Determine the [X, Y] coordinate at the center of the cell enclosing the given text.  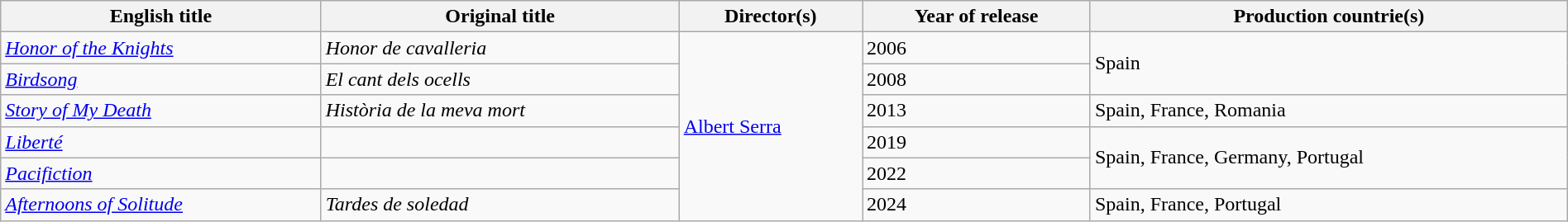
Year of release [977, 17]
2022 [977, 173]
Pacifiction [160, 173]
Tardes de soledad [500, 205]
Spain, France, Portugal [1328, 205]
Production countrie(s) [1328, 17]
Director(s) [771, 17]
2019 [977, 142]
English title [160, 17]
2024 [977, 205]
2013 [977, 111]
2008 [977, 79]
Liberté [160, 142]
Spain, France, Germany, Portugal [1328, 158]
Afternoons of Solitude [160, 205]
Albert Serra [771, 126]
Original title [500, 17]
Spain [1328, 64]
Honor of the Knights [160, 48]
El cant dels ocells [500, 79]
Story of My Death [160, 111]
Birdsong [160, 79]
2006 [977, 48]
Honor de cavalleria [500, 48]
Spain, France, Romania [1328, 111]
Història de la meva mort [500, 111]
